Provide the [x, y] coordinate of the cell's center where the given text is located.  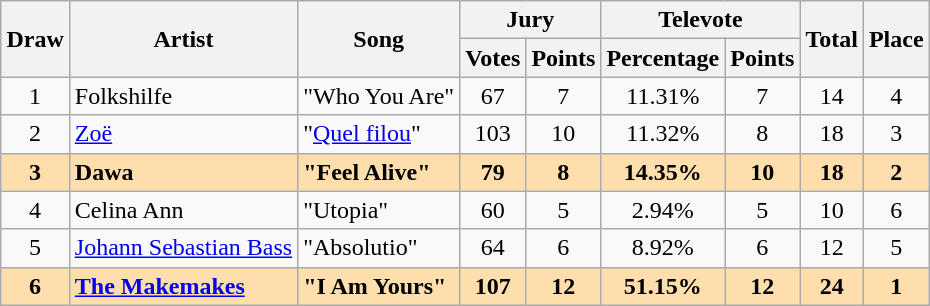
"Utopia" [379, 210]
Dawa [183, 172]
8.92% [663, 248]
60 [493, 210]
Folkshilfe [183, 96]
Percentage [663, 58]
"Feel Alive" [379, 172]
103 [493, 134]
Total [832, 39]
11.31% [663, 96]
Draw [35, 39]
"Absolutio" [379, 248]
14.35% [663, 172]
14 [832, 96]
64 [493, 248]
67 [493, 96]
Artist [183, 39]
11.32% [663, 134]
Votes [493, 58]
Celina Ann [183, 210]
Jury [530, 20]
Song [379, 39]
51.15% [663, 286]
Johann Sebastian Bass [183, 248]
2.94% [663, 210]
Place [896, 39]
"Quel filou" [379, 134]
Zoë [183, 134]
107 [493, 286]
The Makemakes [183, 286]
79 [493, 172]
"I Am Yours" [379, 286]
"Who You Are" [379, 96]
Televote [700, 20]
24 [832, 286]
